Return (x, y) of the center of cell containing provided text 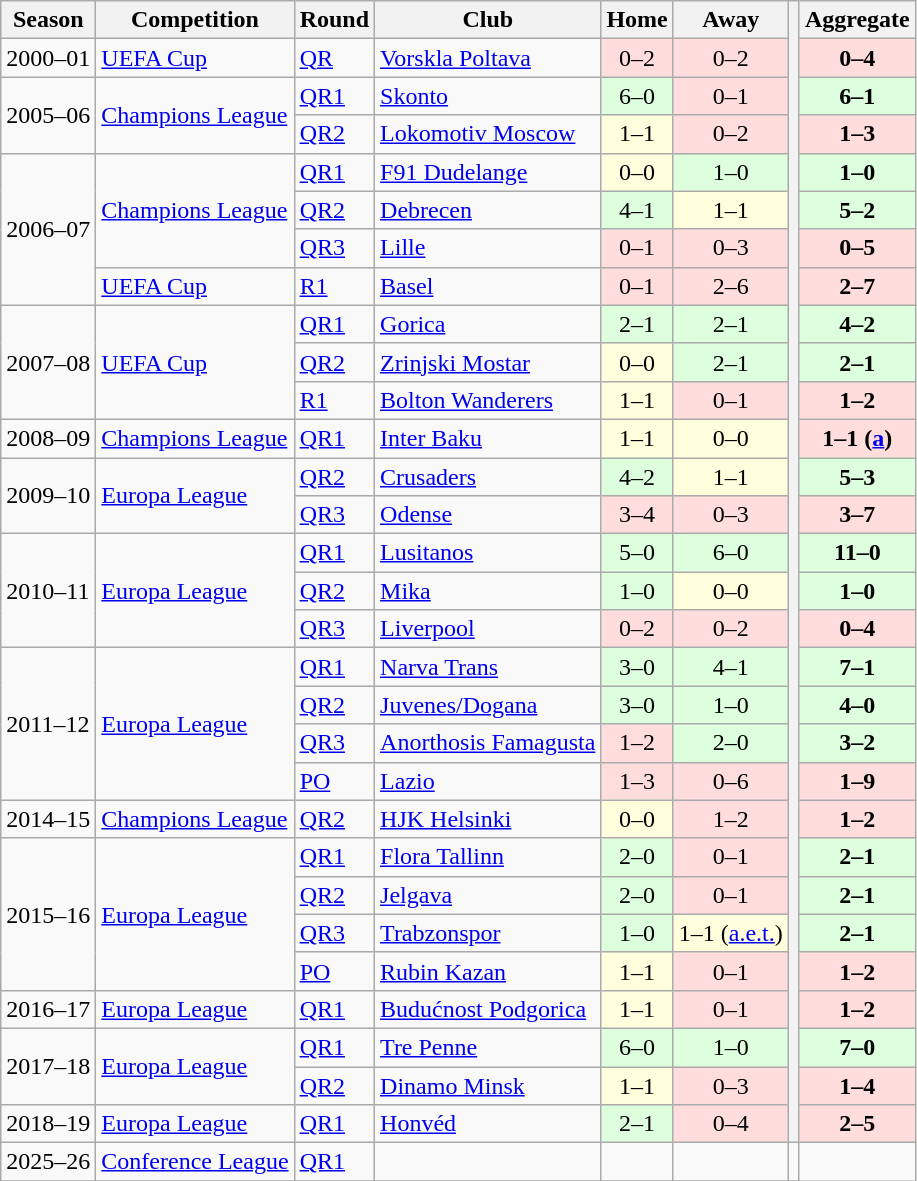
7–1 (857, 667)
Club (488, 20)
Debrecen (488, 210)
Season (48, 20)
2005–06 (48, 115)
3–7 (857, 515)
2025–26 (48, 1162)
11–0 (857, 553)
1–1 (a) (857, 438)
Budućnost Podgorica (488, 1009)
1–4 (857, 1085)
Narva Trans (488, 667)
2018–19 (48, 1124)
Lokomotiv Moscow (488, 134)
Competition (195, 20)
2011–12 (48, 724)
2008–09 (48, 438)
Inter Baku (488, 438)
3–4 (637, 515)
2015–16 (48, 914)
Lazio (488, 781)
5–2 (857, 210)
Vorskla Poltava (488, 58)
Anorthosis Famagusta (488, 743)
Tre Penne (488, 1047)
Conference League (195, 1162)
1–9 (857, 781)
2010–11 (48, 591)
Flora Tallinn (488, 857)
Home (637, 20)
Juvenes/Dogana (488, 705)
Basel (488, 286)
Crusaders (488, 477)
HJK Helsinki (488, 819)
Dinamo Minsk (488, 1085)
Skonto (488, 96)
1–1 (a.e.t.) (730, 933)
Jelgava (488, 895)
Rubin Kazan (488, 971)
Aggregate (857, 20)
Liverpool (488, 629)
2–6 (730, 286)
3–2 (857, 743)
6–1 (857, 96)
5–3 (857, 477)
Honvéd (488, 1124)
4–0 (857, 705)
Away (730, 20)
2009–10 (48, 496)
2006–07 (48, 229)
Lusitanos (488, 553)
2016–17 (48, 1009)
2000–01 (48, 58)
Round (334, 20)
2007–08 (48, 362)
Bolton Wanderers (488, 400)
F91 Dudelange (488, 172)
Lille (488, 248)
Zrinjski Mostar (488, 362)
5–0 (637, 553)
2–7 (857, 286)
Mika (488, 591)
Odense (488, 515)
Trabzonspor (488, 933)
QR (334, 58)
2014–15 (48, 819)
2–5 (857, 1124)
2017–18 (48, 1066)
0–5 (857, 248)
0–6 (730, 781)
7–0 (857, 1047)
Gorica (488, 324)
